For the text-containing cell, return its midpoint in [x, y] coordinate format. 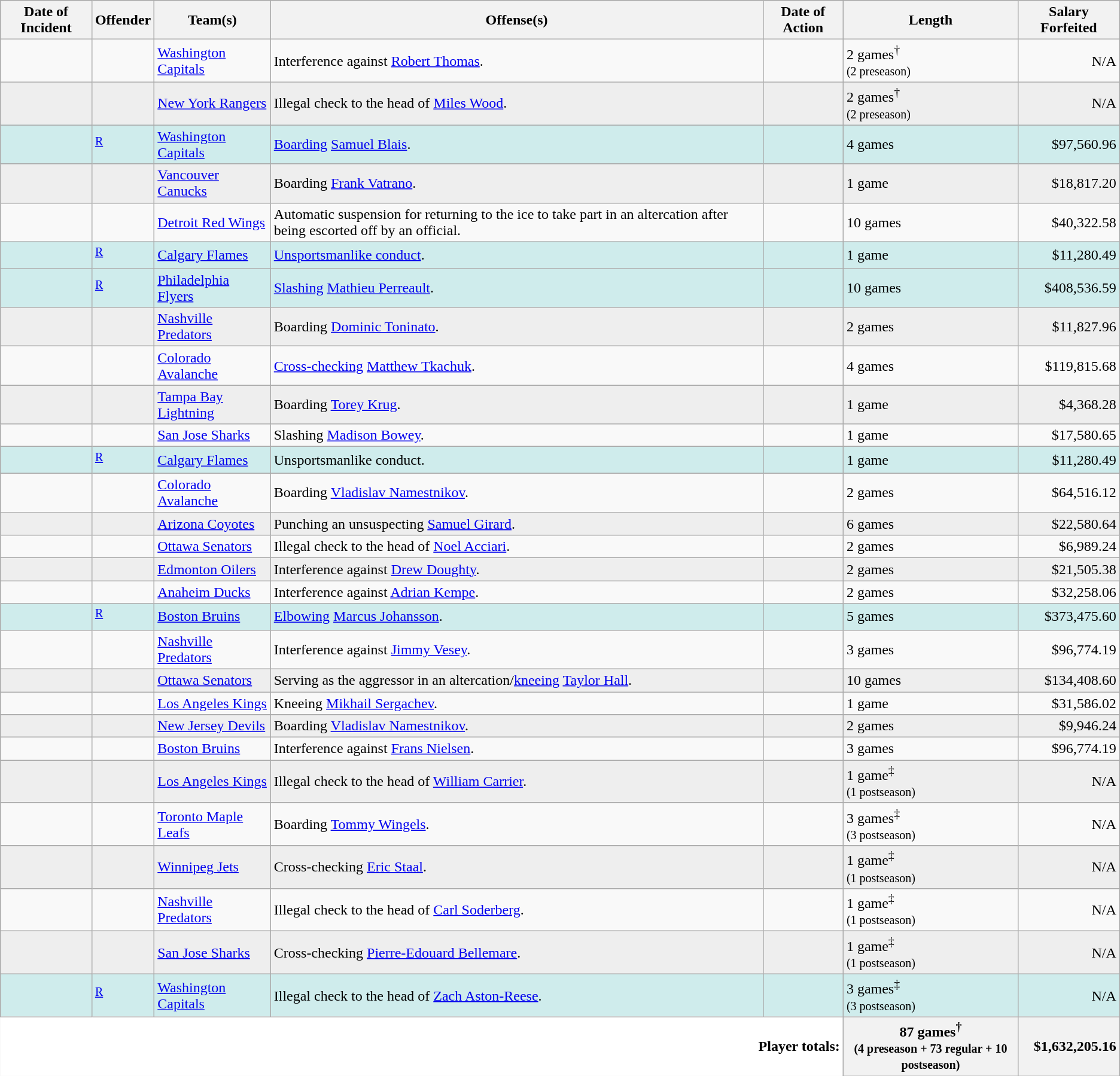
Boarding Frank Vatrano. [517, 183]
Philadelphia Flyers [212, 288]
$11,827.96 [1069, 327]
Date of Incident [47, 20]
Illegal check to the head of Miles Wood. [517, 103]
Length [930, 20]
$6,989.24 [1069, 547]
Illegal check to the head of William Carrier. [517, 782]
Boarding Samuel Blais. [517, 145]
Offense(s) [517, 20]
Date of Action [803, 20]
Slashing Madison Bowey. [517, 435]
Arizona Coyotes [212, 524]
Edmonton Oilers [212, 569]
87 games† (4 preseason + 73 regular + 10 postseason) [930, 1047]
Serving as the aggressor in an altercation/kneeing Taylor Hall. [517, 680]
$31,586.02 [1069, 703]
$97,560.96 [1069, 145]
Vancouver Canucks [212, 183]
Toronto Maple Leafs [212, 824]
Salary Forfeited [1069, 20]
Interference against Robert Thomas. [517, 61]
Illegal check to the head of Zach Aston-Reese. [517, 995]
Tampa Bay Lightning [212, 404]
Interference against Adrian Kempe. [517, 592]
Automatic suspension for returning to the ice to take part in an altercation after being escorted off by an official. [517, 222]
$4,368.28 [1069, 404]
Detroit Red Wings [212, 222]
Interference against Jimmy Vesey. [517, 650]
Winnipeg Jets [212, 867]
Cross-checking Pierre-Edouard Bellemare. [517, 953]
$32,258.06 [1069, 592]
New Jersey Devils [212, 726]
$40,322.58 [1069, 222]
5 games [930, 617]
$64,516.12 [1069, 493]
$17,580.65 [1069, 435]
$373,475.60 [1069, 617]
Interference against Drew Doughty. [517, 569]
Boarding Torey Krug. [517, 404]
Boarding Tommy Wingels. [517, 824]
$1,632,205.16 [1069, 1047]
Cross-checking Matthew Tkachuk. [517, 366]
$119,815.68 [1069, 366]
Interference against Frans Nielsen. [517, 749]
Team(s) [212, 20]
New York Rangers [212, 103]
$408,536.59 [1069, 288]
Offender [123, 20]
$21,505.38 [1069, 569]
$134,408.60 [1069, 680]
6 games [930, 524]
$18,817.20 [1069, 183]
Punching an unsuspecting Samuel Girard. [517, 524]
Player totals: [422, 1047]
Illegal check to the head of Noel Acciari. [517, 547]
Illegal check to the head of Carl Soderberg. [517, 910]
$22,580.64 [1069, 524]
Anaheim Ducks [212, 592]
Cross-checking Eric Staal. [517, 867]
Kneeing Mikhail Sergachev. [517, 703]
Slashing Mathieu Perreault. [517, 288]
$9,946.24 [1069, 726]
Elbowing Marcus Johansson. [517, 617]
Boarding Dominic Toninato. [517, 327]
